Find where the given text appears and provide that cell's center as (X, Y) coordinate. 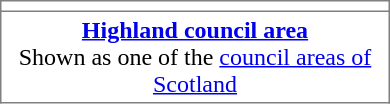
Highland council area Shown as one of the council areas of Scotland (195, 57)
